Provide the (X, Y) coordinate of the cell's center where the given text is located.  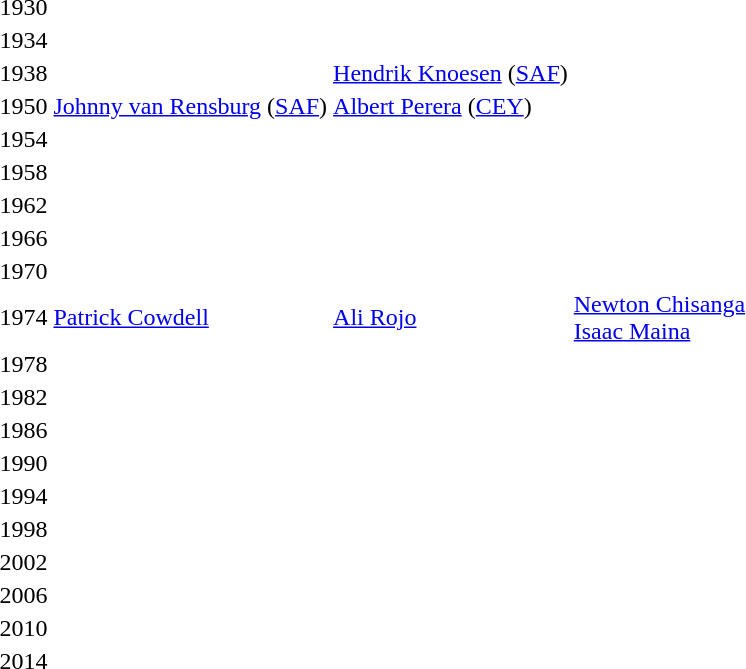
Ali Rojo (451, 318)
Patrick Cowdell (190, 318)
Albert Perera (CEY) (451, 106)
Newton Chisanga Isaac Maina (659, 318)
Hendrik Knoesen (SAF) (451, 73)
Johnny van Rensburg (SAF) (190, 106)
